For the text-containing cell, return its midpoint in (X, Y) coordinate format. 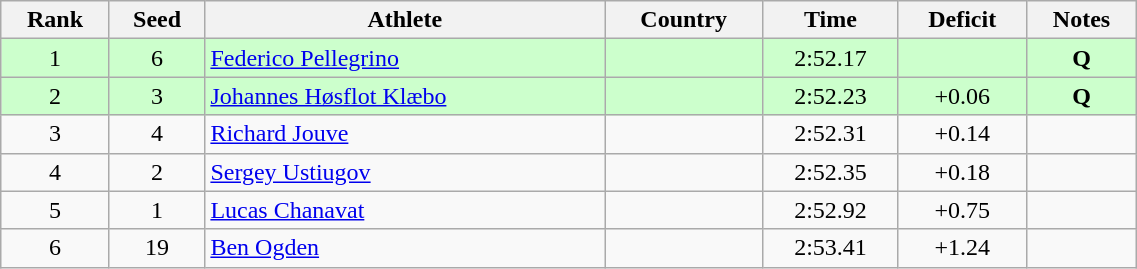
Rank (56, 20)
+1.24 (962, 248)
Richard Jouve (405, 134)
+0.75 (962, 210)
2:52.35 (830, 172)
Lucas Chanavat (405, 210)
Time (830, 20)
2:52.23 (830, 96)
Country (684, 20)
2:53.41 (830, 248)
Federico Pellegrino (405, 58)
Notes (1082, 20)
5 (56, 210)
Deficit (962, 20)
+0.18 (962, 172)
2:52.17 (830, 58)
Seed (157, 20)
19 (157, 248)
Athlete (405, 20)
Johannes Høsflot Klæbo (405, 96)
+0.14 (962, 134)
2:52.31 (830, 134)
+0.06 (962, 96)
Sergey Ustiugov (405, 172)
Ben Ogden (405, 248)
2:52.92 (830, 210)
